Pinpoint the cell where the given text exists, returning its [x, y] midpoint coordinate. 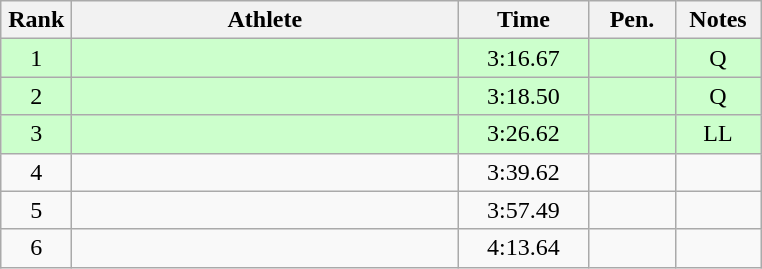
LL [718, 134]
Rank [36, 20]
3:16.67 [524, 58]
Pen. [632, 20]
Time [524, 20]
3:57.49 [524, 210]
3:39.62 [524, 172]
Notes [718, 20]
5 [36, 210]
1 [36, 58]
2 [36, 96]
3:26.62 [524, 134]
4 [36, 172]
4:13.64 [524, 248]
6 [36, 248]
Athlete [265, 20]
3:18.50 [524, 96]
3 [36, 134]
